Return (X, Y) of the center of cell containing provided text 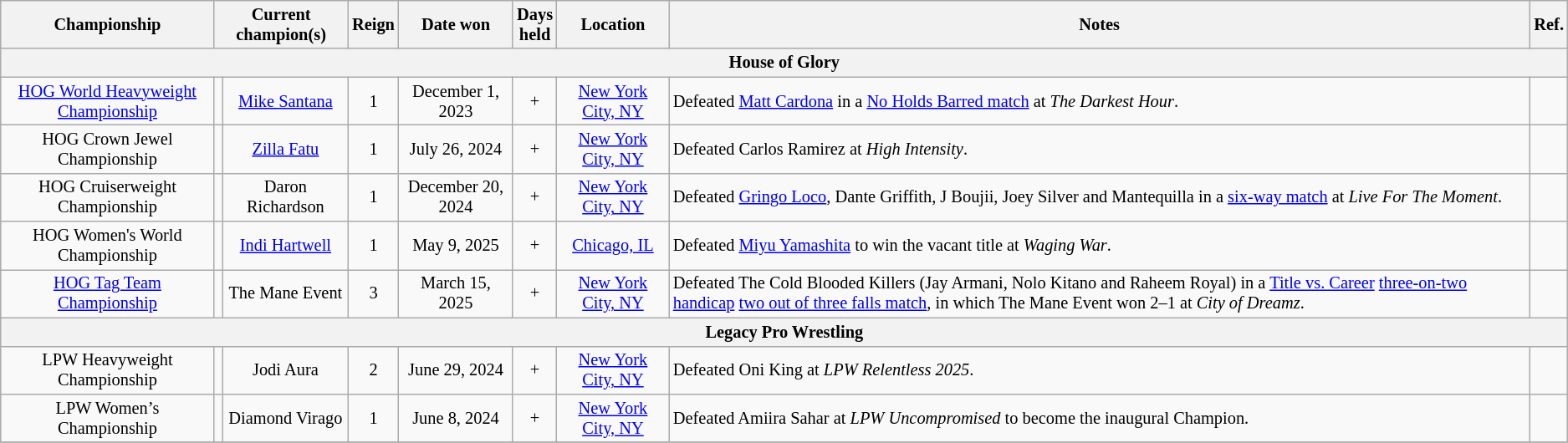
June 29, 2024 (456, 370)
Notes (1099, 24)
The Mane Event (286, 293)
Ref. (1549, 24)
Chicago, IL (613, 246)
Daysheld (535, 24)
July 26, 2024 (456, 149)
May 9, 2025 (456, 246)
HOG Crown Jewel Championship (107, 149)
December 1, 2023 (456, 101)
Daron Richardson (286, 197)
Indi Hartwell (286, 246)
Defeated Matt Cardona in a No Holds Barred match at The Darkest Hour. (1099, 101)
HOG World Heavyweight Championship (107, 101)
Defeated Amiira Sahar at LPW Uncompromised to become the inaugural Champion. (1099, 418)
Defeated Oni King at LPW Relentless 2025. (1099, 370)
Defeated Carlos Ramirez at High Intensity. (1099, 149)
Jodi Aura (286, 370)
Diamond Virago (286, 418)
House of Glory (784, 63)
HOG Tag Team Championship (107, 293)
December 20, 2024 (456, 197)
March 15, 2025 (456, 293)
3 (373, 293)
Current champion(s) (281, 24)
Date won (456, 24)
2 (373, 370)
Defeated Miyu Yamashita to win the vacant title at Waging War. (1099, 246)
Zilla Fatu (286, 149)
June 8, 2024 (456, 418)
Defeated Gringo Loco, Dante Griffith, J Boujii, Joey Silver and Mantequilla in a six-way match at Live For The Moment. (1099, 197)
LPW Women’s Championship (107, 418)
Reign (373, 24)
Championship (107, 24)
Legacy Pro Wrestling (784, 332)
HOG Cruiserweight Championship (107, 197)
LPW Heavyweight Championship (107, 370)
HOG Women's World Championship (107, 246)
Mike Santana (286, 101)
Location (613, 24)
